Find where the given text appears and provide that cell's center as (x, y) coordinate. 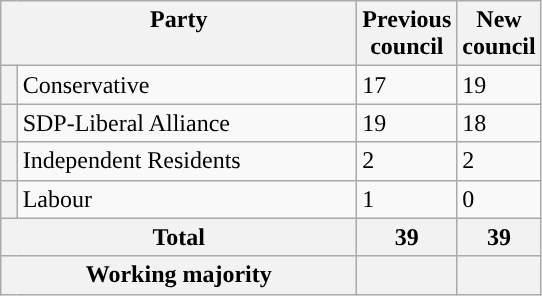
Conservative (187, 85)
Party (179, 34)
Previous council (407, 34)
Labour (187, 199)
1 (407, 199)
17 (407, 85)
SDP-Liberal Alliance (187, 123)
Total (179, 237)
Working majority (179, 275)
0 (499, 199)
New council (499, 34)
Independent Residents (187, 161)
18 (499, 123)
